Search for the cell housing the specified text and yield its (X, Y) center coordinate. 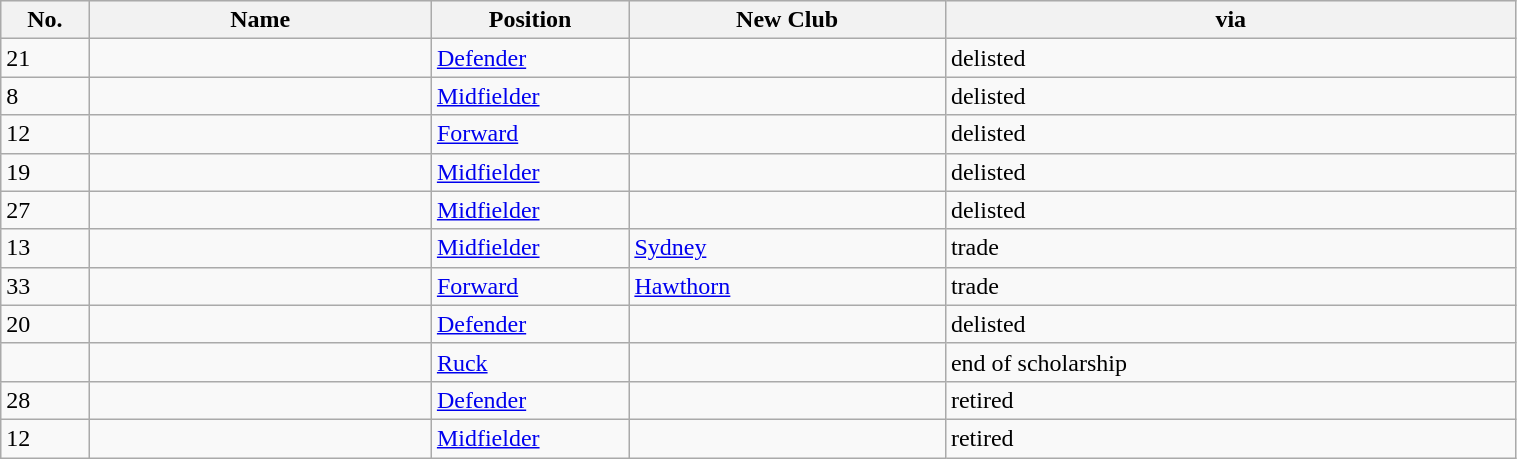
20 (45, 324)
8 (45, 96)
27 (45, 210)
13 (45, 248)
33 (45, 286)
No. (45, 20)
21 (45, 58)
Position (530, 20)
New Club (788, 20)
end of scholarship (1230, 362)
Hawthorn (788, 286)
19 (45, 172)
Name (260, 20)
Ruck (530, 362)
28 (45, 400)
via (1230, 20)
Sydney (788, 248)
